Scan for the cell matching the given text and deliver its (x, y) coordinate at center. 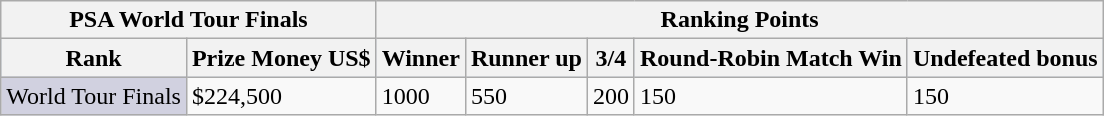
200 (610, 96)
PSA World Tour Finals (188, 20)
$224,500 (281, 96)
Round-Robin Match Win (770, 58)
1000 (420, 96)
Runner up (526, 58)
Winner (420, 58)
3/4 (610, 58)
Prize Money US$ (281, 58)
Rank (94, 58)
550 (526, 96)
Undefeated bonus (1005, 58)
World Tour Finals (94, 96)
Ranking Points (740, 20)
